Locate the cell with the specified text and output its (x, y) center coordinate. 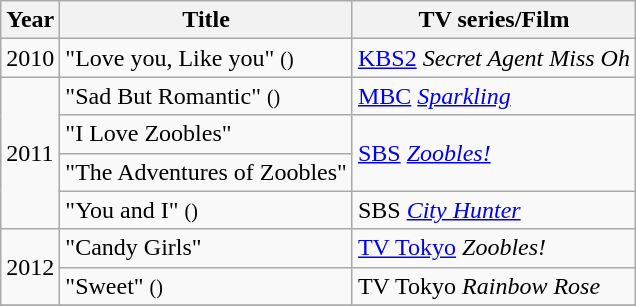
2011 (30, 153)
"Sweet" () (206, 286)
SBS Zoobles! (494, 153)
"Love you, Like you" () (206, 58)
TV Tokyo Rainbow Rose (494, 286)
Year (30, 20)
2010 (30, 58)
Title (206, 20)
"I Love Zoobles" (206, 134)
KBS2 Secret Agent Miss Oh (494, 58)
SBS City Hunter (494, 210)
"The Adventures of Zoobles" (206, 172)
2012 (30, 267)
"Candy Girls" (206, 248)
TV series/Film (494, 20)
"Sad But Romantic" () (206, 96)
MBC Sparkling (494, 96)
"You and I" () (206, 210)
TV Tokyo Zoobles! (494, 248)
